Find where the given text appears and provide that cell's center as (X, Y) coordinate. 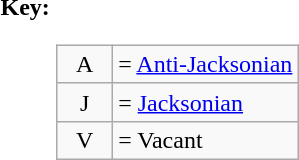
= Jacksonian (206, 102)
A (85, 64)
= Anti-Jacksonian (206, 64)
V (85, 140)
J (85, 102)
= Vacant (206, 140)
